Return (X, Y) of the center of cell containing provided text 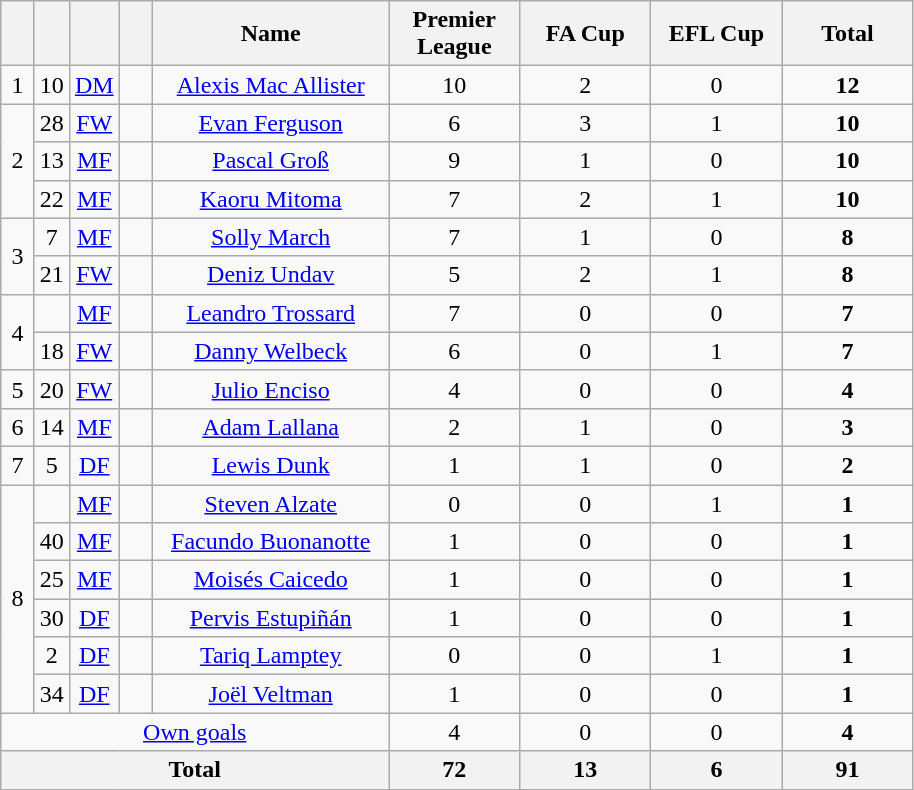
Alexis Mac Allister (271, 85)
DM (94, 85)
Julio Enciso (271, 389)
Joël Veltman (271, 694)
28 (52, 123)
72 (454, 770)
Evan Ferguson (271, 123)
25 (52, 580)
9 (454, 161)
Leandro Trossard (271, 313)
Pascal Groß (271, 161)
EFL Cup (716, 34)
Facundo Buonanotte (271, 542)
Solly March (271, 237)
Deniz Undav (271, 275)
91 (848, 770)
Tariq Lamptey (271, 656)
Lewis Dunk (271, 465)
Name (271, 34)
12 (848, 85)
Kaoru Mitoma (271, 199)
20 (52, 389)
Steven Alzate (271, 503)
Own goals (195, 732)
22 (52, 199)
Danny Welbeck (271, 351)
14 (52, 427)
Pervis Estupiñán (271, 618)
Moisés Caicedo (271, 580)
Premier League (454, 34)
FA Cup (586, 34)
18 (52, 351)
21 (52, 275)
40 (52, 542)
30 (52, 618)
34 (52, 694)
Adam Lallana (271, 427)
